For the text-containing cell, return its midpoint in (X, Y) coordinate format. 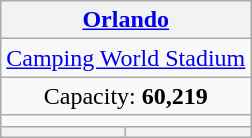
Capacity: 60,219 (126, 96)
Camping World Stadium (126, 58)
Orlando (126, 20)
